For the text-containing cell, return its midpoint in (X, Y) coordinate format. 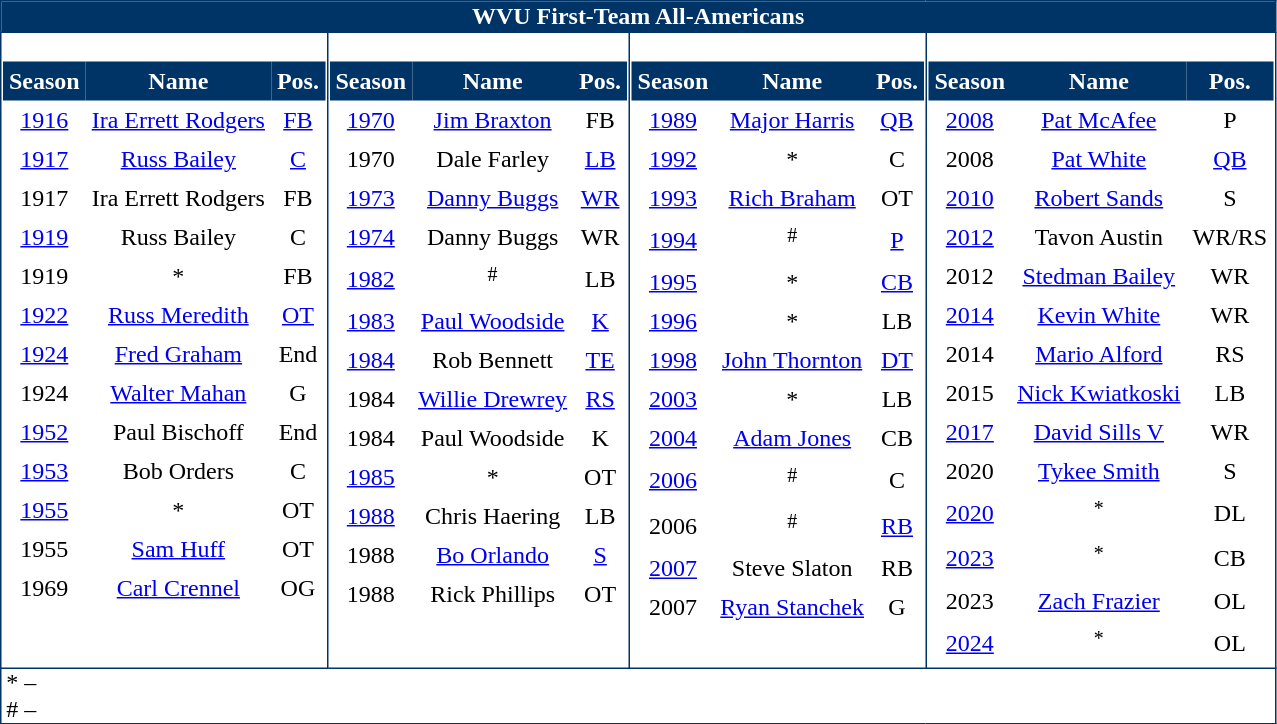
Dale Farley (492, 160)
WR/RS (1230, 238)
David Sills V (1098, 432)
1994 (674, 240)
1989 (674, 120)
Rick Phillips (492, 594)
1973 (370, 198)
Walter Mahan (178, 394)
1982 (370, 278)
1969 (44, 588)
Carl Crennel (178, 588)
Jim Braxton (492, 120)
Willie Drewrey (492, 400)
1916 (44, 120)
1998 (674, 360)
2004 (674, 438)
Kevin White (1098, 316)
Zach Frazier (1098, 600)
Major Harris (792, 120)
WVU First-Team All-Americans (638, 17)
Paul Bischoff (178, 432)
# – (638, 710)
2017 (970, 432)
Russ Meredith (178, 316)
1983 (370, 322)
2024 (970, 642)
Adam Jones (792, 438)
1993 (674, 198)
1974 (370, 238)
1992 (674, 160)
1995 (674, 282)
Nick Kwiatkoski (1098, 394)
2015 (970, 394)
Steve Slaton (792, 568)
Fred Graham (178, 354)
2010 (970, 198)
TE (600, 360)
Robert Sands (1098, 198)
Ryan Stanchek (792, 608)
Tykee Smith (1098, 472)
Mario Alford (1098, 354)
Stedman Bailey (1098, 276)
Bob Orders (178, 472)
Pat White (1098, 160)
1953 (44, 472)
2003 (674, 400)
Bo Orlando (492, 556)
Pat McAfee (1098, 120)
Rich Braham (792, 198)
Rob Bennett (492, 360)
1952 (44, 432)
Chris Haering (492, 516)
John Thornton (792, 360)
Sam Huff (178, 550)
Tavon Austin (1098, 238)
1922 (44, 316)
DL (1230, 512)
1985 (370, 478)
* – (638, 682)
DT (897, 360)
1996 (674, 322)
OG (298, 588)
